Provide the [x, y] coordinate of the cell's center where the given text is located.  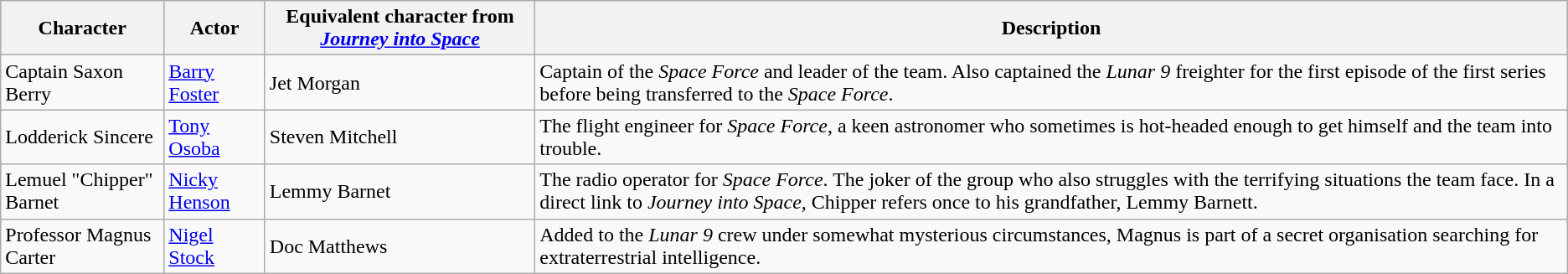
Steven Mitchell [400, 137]
Nigel Stock [214, 246]
Tony Osoba [214, 137]
Actor [214, 28]
Doc Matthews [400, 246]
Lemuel "Chipper" Barnet [82, 191]
Description [1052, 28]
Nicky Henson [214, 191]
Lemmy Barnet [400, 191]
Captain Saxon Berry [82, 82]
Equivalent character from Journey into Space [400, 28]
Barry Foster [214, 82]
Character [82, 28]
The flight engineer for Space Force, a keen astronomer who sometimes is hot-headed enough to get himself and the team into trouble. [1052, 137]
Lodderick Sincere [82, 137]
Jet Morgan [400, 82]
Professor Magnus Carter [82, 246]
